Determine the [x, y] coordinate at the center of the cell enclosing the given text.  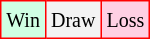
Win [24, 20]
Loss [126, 20]
Draw [72, 20]
